Scan for the cell matching the given text and deliver its (X, Y) coordinate at center. 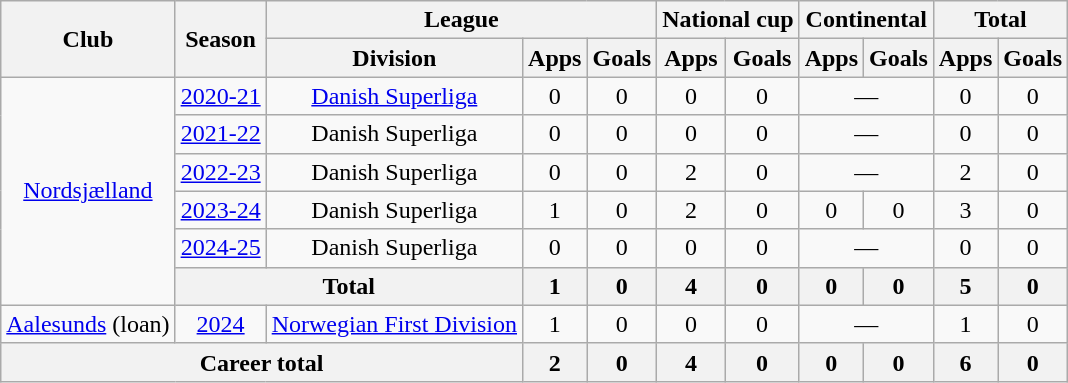
Division (394, 58)
Nordsjælland (88, 191)
2024 (220, 324)
2021-22 (220, 134)
2022-23 (220, 172)
League (462, 20)
Continental (866, 20)
Career total (262, 362)
Aalesunds (loan) (88, 324)
3 (965, 210)
Norwegian First Division (394, 324)
5 (965, 286)
National cup (728, 20)
Club (88, 39)
Season (220, 39)
2020-21 (220, 96)
2023-24 (220, 210)
2024-25 (220, 248)
6 (965, 362)
